Identify which cell holds the provided text, then report its (X, Y) central coordinate. 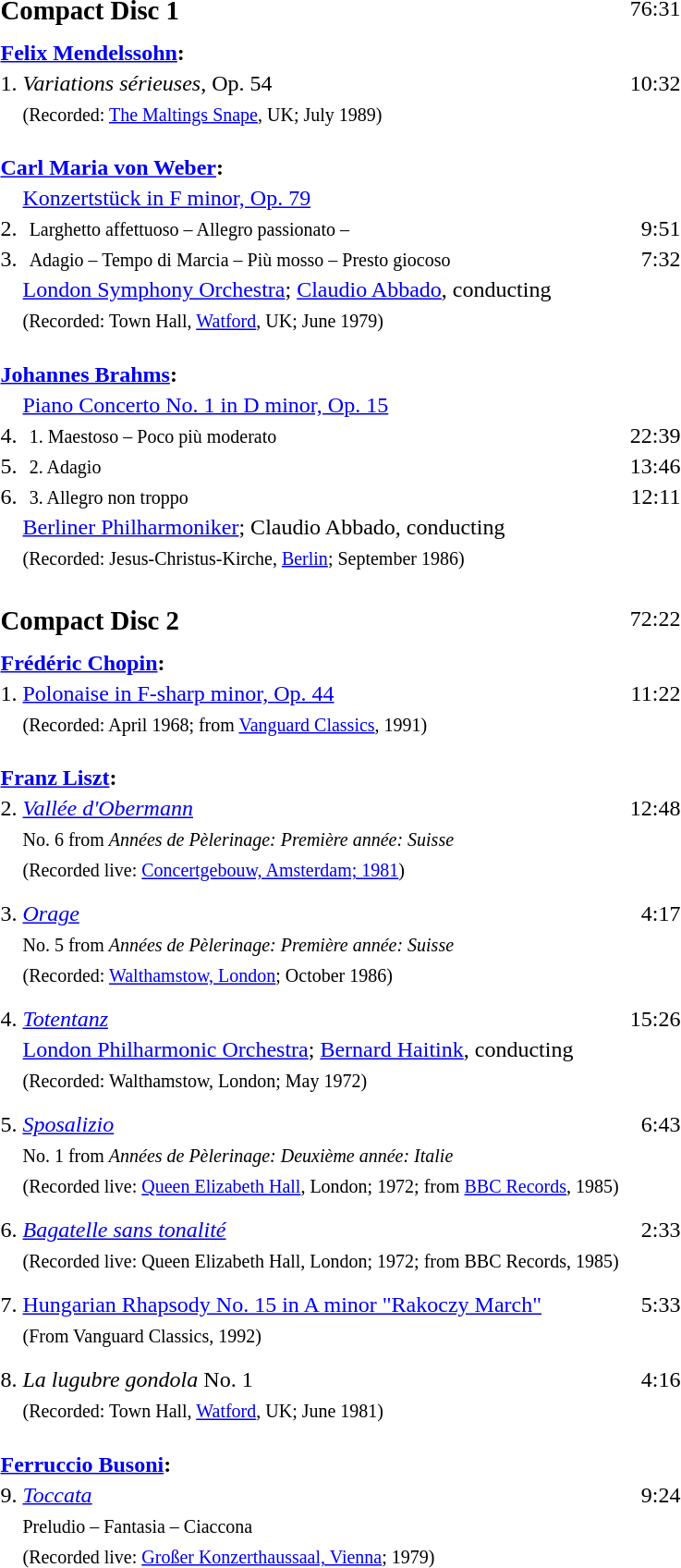
(Recorded: Town Hall, Watford, UK; June 1979) (321, 333)
Polonaise in F-sharp minor, Op. 44 (321, 693)
Hungarian Rhapsody No. 15 in A minor "Rakoczy March" (321, 1305)
(From Vanguard Classics, 1992) (321, 1342)
Toccata (321, 1495)
No. 5 from Années de Pèlerinage: Première année: Suisse (321, 944)
Preludio – Fantasia – Ciaccona (321, 1525)
2. Adagio (323, 466)
(Recorded: Walthamstow, London; May 1972) (321, 1087)
Sposalizio (321, 1125)
(Recorded: Walthamstow, London; October 1986) (321, 982)
Vallée d'Obermann (321, 809)
(Recorded: Town Hall, Watford, UK; June 1981) (321, 1422)
Orage (321, 914)
(Recorded live: Concertgebouw, Amsterdam; 1981) (321, 876)
1. Maestoso – Poco più moderato (323, 435)
(Recorded: Jesus-Christus-Kirche, Berlin; September 1986) (321, 573)
Totentanz (321, 1020)
Piano Concerto No. 1 in D minor, Op. 15 (321, 405)
Variations sérieuses, Op. 54 (321, 83)
No. 1 from Années de Pèlerinage: Deuxième année: Italie (321, 1155)
No. 6 from Années de Pèlerinage: Première année: Suisse (321, 839)
London Philharmonic Orchestra; Bernard Haitink, conducting (321, 1049)
Adagio – Tempo di Marcia – Più mosso – Presto giocoso (323, 260)
London Symphony Orchestra; Claudio Abbado, conducting (321, 289)
Larghetto affettuoso – Allegro passionato – (323, 228)
3. Allegro non troppo (323, 496)
Berliner Philharmoniker; Claudio Abbado, conducting (321, 527)
(Recorded: April 1968; from Vanguard Classics, 1991) (321, 736)
La lugubre gondola No. 1 (321, 1380)
Konzertstück in F minor, Op. 79 (321, 199)
(Recorded: The Maltings Snape, UK; July 1989) (321, 126)
Bagatelle sans tonalité (321, 1231)
